Locate the cell with the specified text and output its (X, Y) center coordinate. 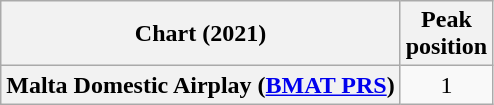
Chart (2021) (200, 34)
1 (446, 85)
Malta Domestic Airplay (BMAT PRS) (200, 85)
Peakposition (446, 34)
